Identify which cell holds the provided text, then report its (x, y) central coordinate. 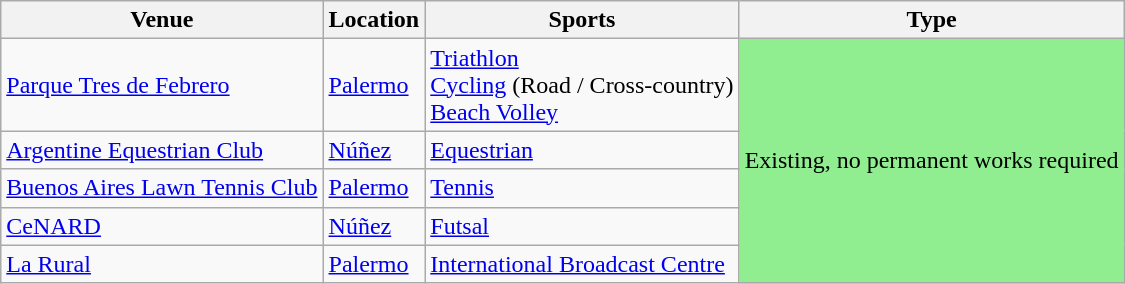
Argentine Equestrian Club (162, 150)
Sports (582, 20)
International Broadcast Centre (582, 264)
TriathlonCycling (Road / Cross-country)Beach Volley (582, 85)
Buenos Aires Lawn Tennis Club (162, 188)
Location (374, 20)
CeNARD (162, 226)
La Rural (162, 264)
Venue (162, 20)
Type (932, 20)
Parque Tres de Febrero (162, 85)
Equestrian (582, 150)
Tennis (582, 188)
Futsal (582, 226)
Existing, no permanent works required (932, 161)
